Search for the cell housing the specified text and yield its (X, Y) center coordinate. 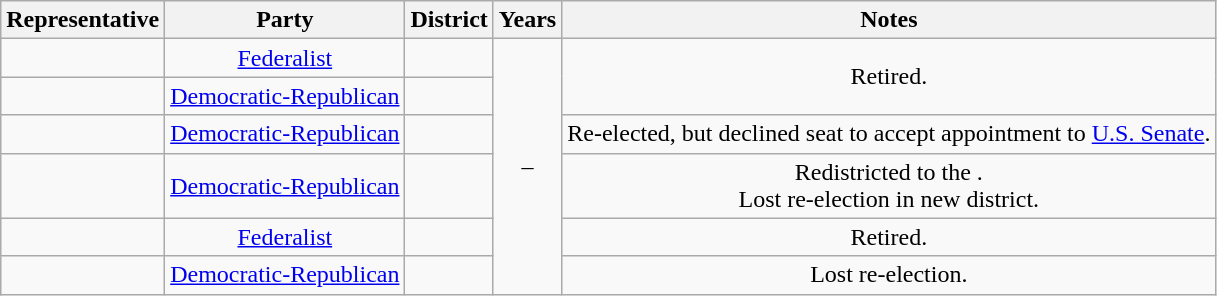
Redistricted to the .Lost re-election in new district. (889, 186)
Years (527, 20)
Representative (83, 20)
– (527, 166)
Re-elected, but declined seat to accept appointment to U.S. Senate. (889, 134)
District (449, 20)
Lost re-election. (889, 275)
Notes (889, 20)
Party (285, 20)
